Extract the (X, Y) coordinate from the center of the cell holding the provided text.  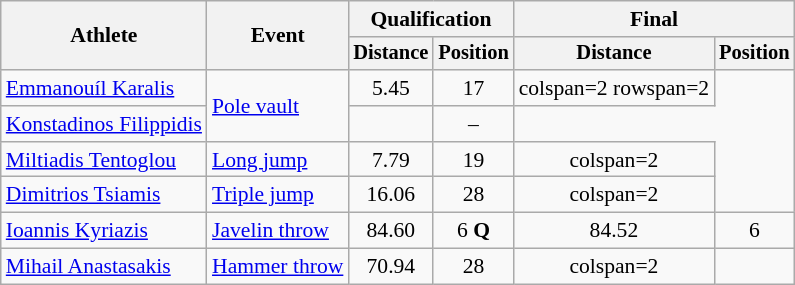
Mihail Anastasakis (104, 267)
70.94 (390, 267)
Konstadinos Filippidis (104, 124)
6 Q (473, 231)
Javelin throw (278, 231)
Final (654, 19)
Athlete (104, 36)
Hammer throw (278, 267)
19 (473, 160)
17 (473, 88)
Long jump (278, 160)
Pole vault (278, 106)
Ioannis Kyriazis (104, 231)
Event (278, 36)
Triple jump (278, 195)
colspan=2 rowspan=2 (614, 88)
16.06 (390, 195)
Qualification (430, 19)
7.79 (390, 160)
– (473, 124)
Dimitrios Tsiamis (104, 195)
5.45 (390, 88)
84.52 (614, 231)
84.60 (390, 231)
6 (754, 231)
Emmanouíl Karalis (104, 88)
Miltiadis Tentoglou (104, 160)
